Extract the (X, Y) coordinate from the center of the cell holding the provided text.  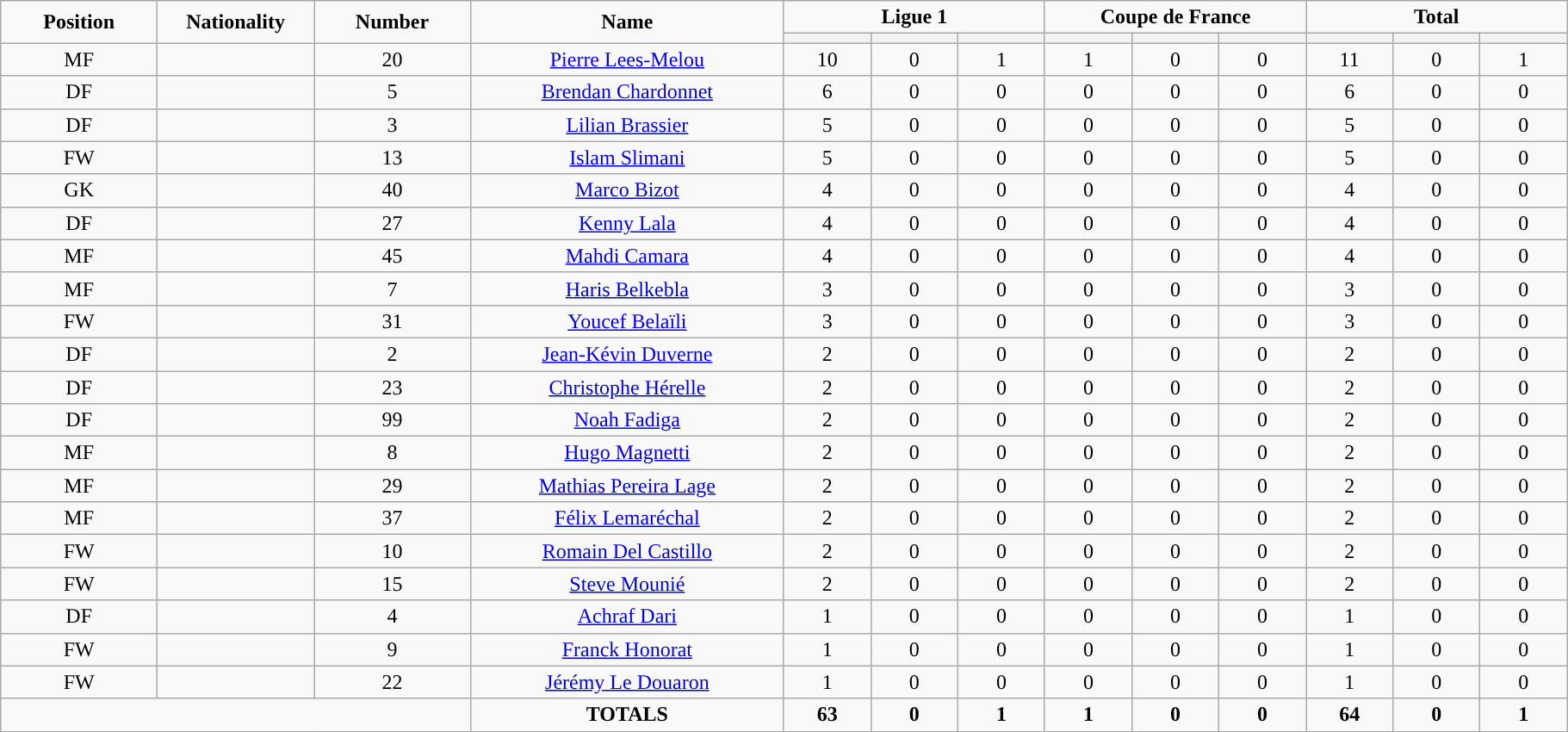
9 (393, 649)
Total (1436, 17)
23 (393, 387)
Position (79, 22)
27 (393, 223)
Marco Bizot (627, 190)
Nationality (236, 22)
Hugo Magnetti (627, 453)
Islam Slimani (627, 158)
Steve Mounié (627, 584)
45 (393, 256)
15 (393, 584)
Pierre Lees-Melou (627, 59)
Lilian Brassier (627, 125)
Brendan Chardonnet (627, 92)
11 (1350, 59)
Mathias Pereira Lage (627, 486)
8 (393, 453)
37 (393, 518)
TOTALS (627, 715)
40 (393, 190)
Noah Fadiga (627, 420)
Christophe Hérelle (627, 387)
Jérémy Le Douaron (627, 682)
Félix Lemaréchal (627, 518)
63 (827, 715)
22 (393, 682)
Youcef Belaïli (627, 321)
Kenny Lala (627, 223)
29 (393, 486)
Number (393, 22)
Achraf Dari (627, 617)
Coupe de France (1174, 17)
20 (393, 59)
Mahdi Camara (627, 256)
Franck Honorat (627, 649)
31 (393, 321)
7 (393, 288)
Ligue 1 (914, 17)
64 (1350, 715)
Romain Del Castillo (627, 551)
Jean-Kévin Duverne (627, 354)
GK (79, 190)
13 (393, 158)
Name (627, 22)
Haris Belkebla (627, 288)
99 (393, 420)
